Search for the cell housing the specified text and yield its [x, y] center coordinate. 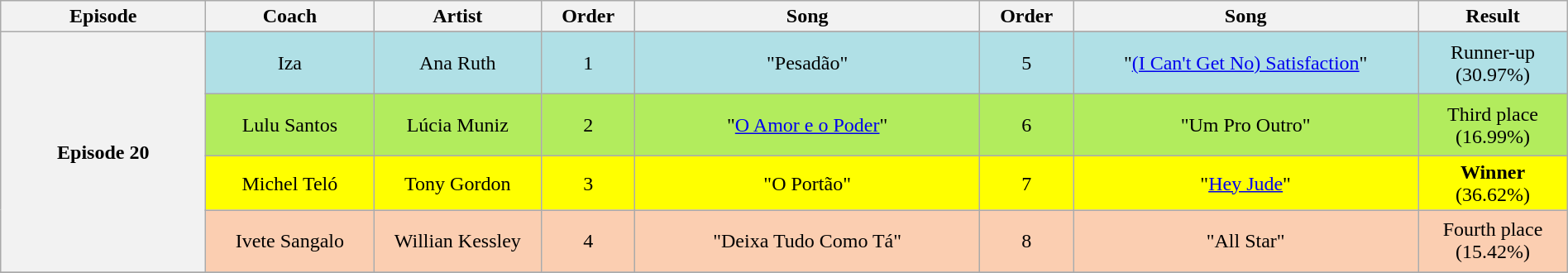
8 [1027, 242]
6 [1027, 126]
Result [1493, 17]
2 [589, 126]
"All Star" [1245, 242]
5 [1027, 63]
Third place(16.99%) [1493, 126]
Episode [103, 17]
"Um Pro Outro" [1245, 126]
Artist [458, 17]
Michel Teló [289, 184]
1 [589, 63]
3 [589, 184]
Fourth place(15.42%) [1493, 242]
"Deixa Tudo Como Tá" [807, 242]
"Hey Jude" [1245, 184]
7 [1027, 184]
Iza [289, 63]
Coach [289, 17]
Lúcia Muniz [458, 126]
Ivete Sangalo [289, 242]
"(I Can't Get No) Satisfaction" [1245, 63]
4 [589, 242]
Willian Kessley [458, 242]
Lulu Santos [289, 126]
"O Amor e o Poder" [807, 126]
Tony Gordon [458, 184]
Runner-up(30.97%) [1493, 63]
"Pesadão" [807, 63]
Ana Ruth [458, 63]
"O Portão" [807, 184]
Winner(36.62%) [1493, 184]
Episode 20 [103, 152]
